Pinpoint the cell where the given text exists, returning its (X, Y) midpoint coordinate. 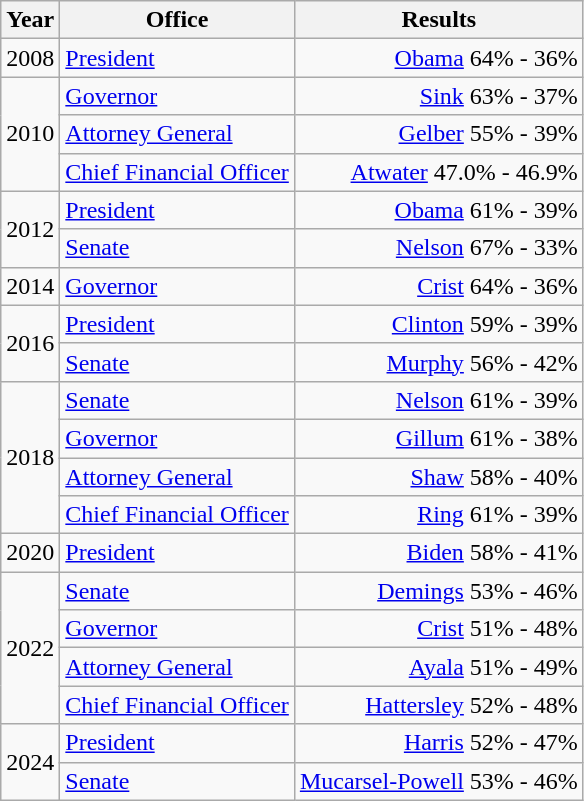
2010 (30, 134)
Harris 52% - 47% (438, 743)
Hattersley 52% - 48% (438, 705)
Atwater 47.0% - 46.9% (438, 172)
2012 (30, 229)
Ring 61% - 39% (438, 515)
Ayala 51% - 49% (438, 667)
Nelson 67% - 33% (438, 248)
2014 (30, 286)
Obama 64% - 36% (438, 58)
Results (438, 20)
2020 (30, 553)
Shaw 58% - 40% (438, 477)
Clinton 59% - 39% (438, 324)
2016 (30, 343)
Mucarsel-Powell 53% - 46% (438, 781)
Gelber 55% - 39% (438, 134)
Crist 64% - 36% (438, 286)
2008 (30, 58)
Gillum 61% - 38% (438, 438)
Sink 63% - 37% (438, 96)
Obama 61% - 39% (438, 210)
Murphy 56% - 42% (438, 362)
2022 (30, 648)
Demings 53% - 46% (438, 591)
Year (30, 20)
2018 (30, 457)
2024 (30, 762)
Office (178, 20)
Nelson 61% - 39% (438, 400)
Crist 51% - 48% (438, 629)
Biden 58% - 41% (438, 553)
